Return [x, y] of the center of cell containing provided text 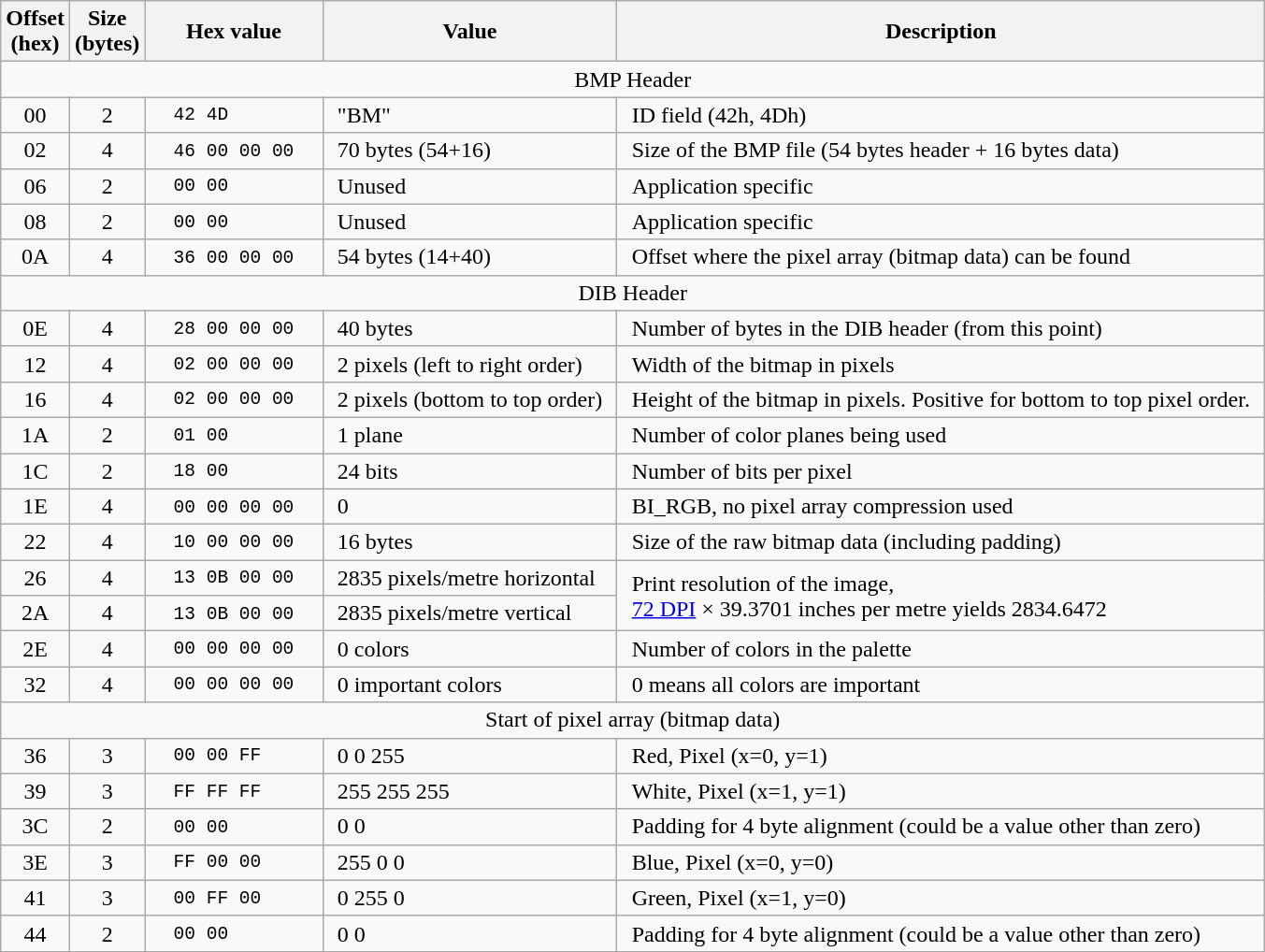
39 [36, 791]
00 [36, 115]
FF FF FF [234, 791]
70 bytes (54+16) [469, 151]
3E [36, 862]
Number of bits per pixel [941, 470]
41 [36, 898]
2835 pixels/metre vertical [469, 613]
28 00 00 00 [234, 328]
Start of pixel array (bitmap data) [633, 720]
White, Pixel (x=1, y=1) [941, 791]
Red, Pixel (x=0, y=1) [941, 756]
3C [36, 827]
06 [36, 186]
Number of colors in the palette [941, 649]
DIB Header [633, 293]
Width of the bitmap in pixels [941, 364]
2E [36, 649]
40 bytes [469, 328]
0 important colors [469, 685]
42 4D [234, 115]
BMP Header [633, 79]
10 00 00 00 [234, 542]
12 [36, 364]
16 bytes [469, 542]
Hex value [234, 32]
0 [469, 507]
24 bits [469, 470]
16 [36, 399]
36 [36, 756]
255 255 255 [469, 791]
0 0 255 [469, 756]
0 colors [469, 649]
Size of the BMP file (54 bytes header + 16 bytes data) [941, 151]
44 [36, 933]
ID field (42h, 4Dh) [941, 115]
Green, Pixel (x=1, y=0) [941, 898]
02 [36, 151]
22 [36, 542]
36 00 00 00 [234, 257]
Value [469, 32]
Blue, Pixel (x=0, y=0) [941, 862]
46 00 00 00 [234, 151]
0A [36, 257]
1A [36, 435]
Offset(hex) [36, 32]
BI_RGB, no pixel array compression used [941, 507]
01 00 [234, 435]
2 pixels (left to right order) [469, 364]
Description [941, 32]
0 means all colors are important [941, 685]
0 255 0 [469, 898]
2835 pixels/metre horizontal [469, 578]
18 00 [234, 470]
1E [36, 507]
1 plane [469, 435]
FF 00 00 [234, 862]
2A [36, 613]
Height of the bitmap in pixels. Positive for bottom to top pixel order. [941, 399]
Print resolution of the image,72 DPI × 39.3701 inches per metre yields 2834.6472 [941, 596]
Size(bytes) [107, 32]
"BM" [469, 115]
Offset where the pixel array (bitmap data) can be found [941, 257]
Number of bytes in the DIB header (from this point) [941, 328]
2 pixels (bottom to top order) [469, 399]
00 00 FF [234, 756]
Number of color planes being used [941, 435]
0E [36, 328]
255 0 0 [469, 862]
26 [36, 578]
Size of the raw bitmap data (including padding) [941, 542]
32 [36, 685]
08 [36, 222]
00 FF 00 [234, 898]
54 bytes (14+40) [469, 257]
1C [36, 470]
